Provide the (x, y) coordinate of the cell's center where the given text is located.  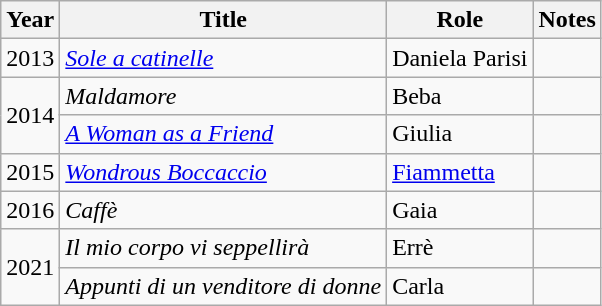
Wondrous Boccaccio (224, 172)
Daniela Parisi (460, 58)
2015 (30, 172)
A Woman as a Friend (224, 134)
Title (224, 20)
2016 (30, 210)
2013 (30, 58)
2021 (30, 267)
Carla (460, 286)
Appunti di un venditore di donne (224, 286)
Fiammetta (460, 172)
Sole a catinelle (224, 58)
Notes (567, 20)
Gaia (460, 210)
Giulia (460, 134)
2014 (30, 115)
Maldamore (224, 96)
Beba (460, 96)
Role (460, 20)
Il mio corpo vi seppellirà (224, 248)
Errè (460, 248)
Year (30, 20)
Caffè (224, 210)
